Return [X, Y] of the center of cell containing provided text 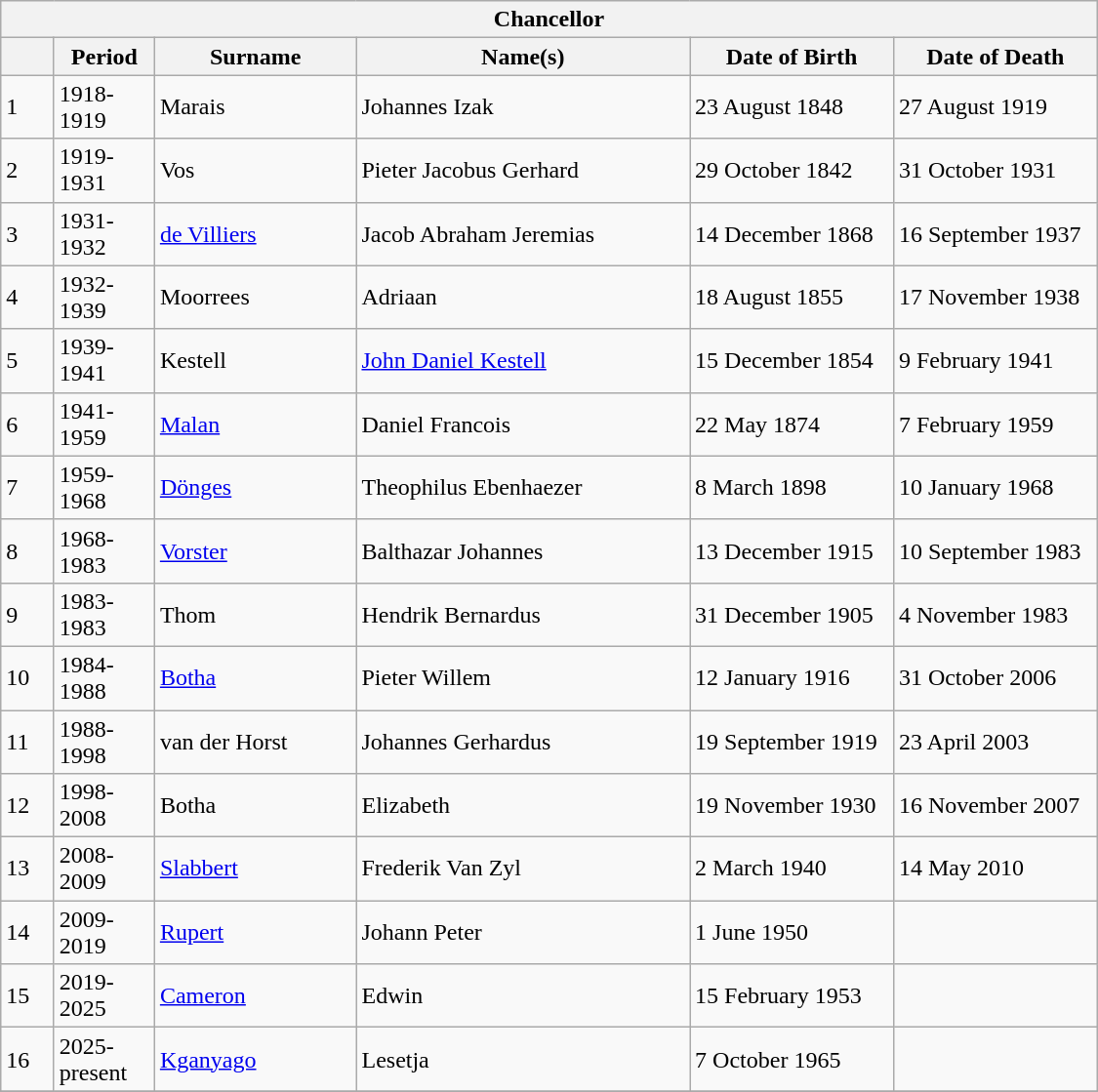
1932-1939 [103, 297]
23 August 1848 [793, 107]
Date of Birth [793, 57]
19 November 1930 [793, 806]
16 November 2007 [996, 806]
1 [27, 107]
13 December 1915 [793, 550]
2019-2025 [103, 995]
Kestell [256, 361]
1984-1988 [103, 677]
2009-2019 [103, 933]
1919-1931 [103, 170]
16 September 1937 [996, 234]
Marais [256, 107]
8 [27, 550]
Daniel Francois [523, 424]
10 January 1968 [996, 488]
1959-1968 [103, 488]
3 [27, 234]
15 February 1953 [793, 995]
Kganyago [256, 1060]
13 [27, 869]
4 [27, 297]
Lesetja [523, 1060]
8 March 1898 [793, 488]
31 December 1905 [793, 615]
Period [103, 57]
1918-1919 [103, 107]
Chancellor [549, 20]
Surname [256, 57]
12 January 1916 [793, 677]
Name(s) [523, 57]
23 April 2003 [996, 742]
Dönges [256, 488]
1998-2008 [103, 806]
7 October 1965 [793, 1060]
17 November 1938 [996, 297]
Date of Death [996, 57]
Johannes Izak [523, 107]
Pieter Jacobus Gerhard [523, 170]
19 September 1919 [793, 742]
Hendrik Bernardus [523, 615]
van der Horst [256, 742]
Johannes Gerhardus [523, 742]
Edwin [523, 995]
Vos [256, 170]
1941-1959 [103, 424]
1939-1941 [103, 361]
Thom [256, 615]
7 February 1959 [996, 424]
15 December 1854 [793, 361]
22 May 1874 [793, 424]
31 October 1931 [996, 170]
14 May 2010 [996, 869]
14 [27, 933]
1931-1932 [103, 234]
John Daniel Kestell [523, 361]
27 August 1919 [996, 107]
31 October 2006 [996, 677]
18 August 1855 [793, 297]
12 [27, 806]
11 [27, 742]
Moorrees [256, 297]
2 March 1940 [793, 869]
2025-present [103, 1060]
1988-1998 [103, 742]
14 December 1868 [793, 234]
10 September 1983 [996, 550]
Theophilus Ebenhaezer [523, 488]
29 October 1842 [793, 170]
16 [27, 1060]
6 [27, 424]
Slabbert [256, 869]
Cameron [256, 995]
Elizabeth [523, 806]
10 [27, 677]
Johann Peter [523, 933]
5 [27, 361]
Malan [256, 424]
4 November 1983 [996, 615]
Balthazar Johannes [523, 550]
9 [27, 615]
7 [27, 488]
Jacob Abraham Jeremias [523, 234]
Vorster [256, 550]
2008-2009 [103, 869]
1 June 1950 [793, 933]
de Villiers [256, 234]
1983-1983 [103, 615]
Frederik Van Zyl [523, 869]
2 [27, 170]
Pieter Willem [523, 677]
Adriaan [523, 297]
15 [27, 995]
1968-1983 [103, 550]
9 February 1941 [996, 361]
Rupert [256, 933]
